Determine the (x, y) coordinate at the center of the cell enclosing the given text.  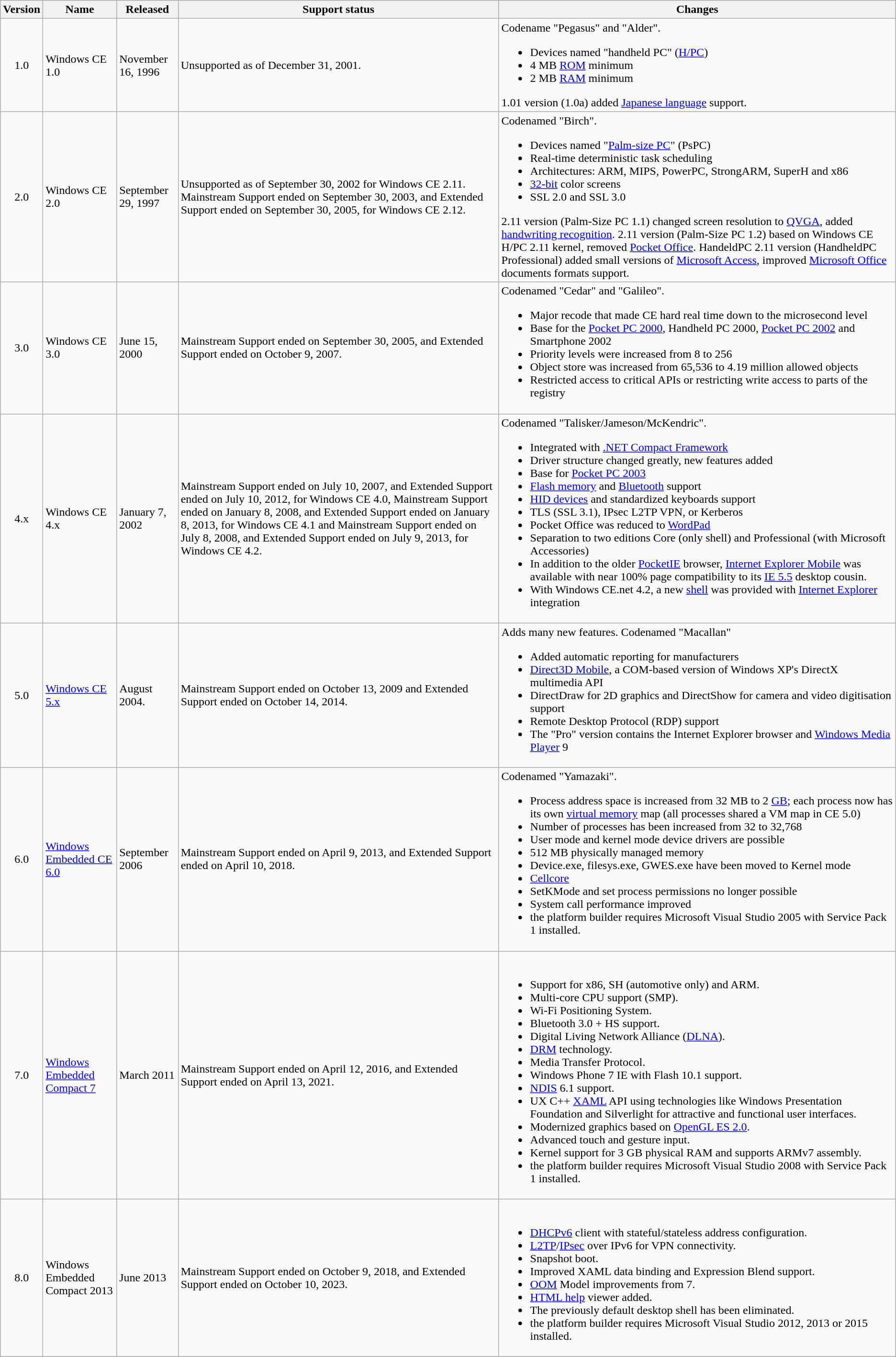
Name (80, 10)
Windows CE 4.x (80, 518)
March 2011 (147, 1075)
Windows Embedded CE 6.0 (80, 859)
Mainstream Support ended on October 9, 2018, and Extended Support ended on October 10, 2023. (338, 1278)
June 2013 (147, 1278)
2.0 (22, 197)
September 2006 (147, 859)
Windows CE 5.x (80, 695)
Support status (338, 10)
Windows Embedded Compact 7 (80, 1075)
1.0 (22, 65)
8.0 (22, 1278)
August 2004. (147, 695)
Windows CE 2.0 (80, 197)
September 29, 1997 (147, 197)
Version (22, 10)
Changes (697, 10)
Codename "Pegasus" and "Alder".Devices named "handheld PC" (H/PC)4 MB ROM minimum2 MB RAM minimum1.01 version (1.0a) added Japanese language support. (697, 65)
Mainstream Support ended on September 30, 2005, and Extended Support ended on October 9, 2007. (338, 348)
Mainstream Support ended on October 13, 2009 and Extended Support ended on October 14, 2014. (338, 695)
4.x (22, 518)
Mainstream Support ended on April 12, 2016, and Extended Support ended on April 13, 2021. (338, 1075)
Mainstream Support ended on April 9, 2013, and Extended Support ended on April 10, 2018. (338, 859)
Windows CE 1.0 (80, 65)
6.0 (22, 859)
Windows Embedded Compact 2013 (80, 1278)
Released (147, 10)
Windows CE 3.0 (80, 348)
3.0 (22, 348)
June 15, 2000 (147, 348)
5.0 (22, 695)
January 7, 2002 (147, 518)
7.0 (22, 1075)
Unsupported as of December 31, 2001. (338, 65)
November 16, 1996 (147, 65)
